Detect which cell encompasses the target text, then output its (X, Y) center coordinate. 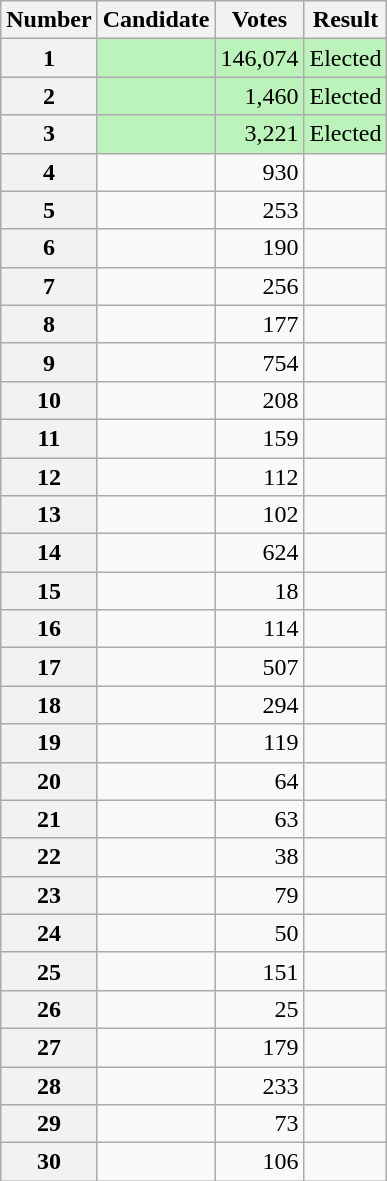
151 (260, 971)
14 (49, 553)
106 (260, 1162)
7 (49, 286)
64 (260, 781)
159 (260, 438)
1,460 (260, 96)
11 (49, 438)
Number (49, 20)
50 (260, 933)
754 (260, 362)
190 (260, 248)
26 (49, 1009)
5 (49, 210)
24 (49, 933)
294 (260, 705)
20 (49, 781)
1 (49, 58)
114 (260, 629)
29 (49, 1124)
507 (260, 667)
208 (260, 400)
22 (49, 857)
12 (49, 477)
19 (49, 743)
Result (346, 20)
8 (49, 324)
2 (49, 96)
256 (260, 286)
233 (260, 1085)
Votes (260, 20)
6 (49, 248)
30 (49, 1162)
3,221 (260, 134)
23 (49, 895)
930 (260, 172)
16 (49, 629)
102 (260, 515)
10 (49, 400)
27 (49, 1047)
177 (260, 324)
63 (260, 819)
21 (49, 819)
9 (49, 362)
112 (260, 477)
253 (260, 210)
119 (260, 743)
28 (49, 1085)
13 (49, 515)
79 (260, 895)
Candidate (156, 20)
4 (49, 172)
17 (49, 667)
38 (260, 857)
624 (260, 553)
73 (260, 1124)
3 (49, 134)
15 (49, 591)
146,074 (260, 58)
179 (260, 1047)
